For the text-containing cell, return its midpoint in [x, y] coordinate format. 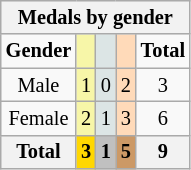
5 [126, 152]
Gender [38, 51]
Female [38, 118]
0 [106, 85]
Male [38, 85]
Medals by gender [96, 17]
6 [163, 118]
9 [163, 152]
